Pinpoint the cell where the given text exists, returning its (X, Y) midpoint coordinate. 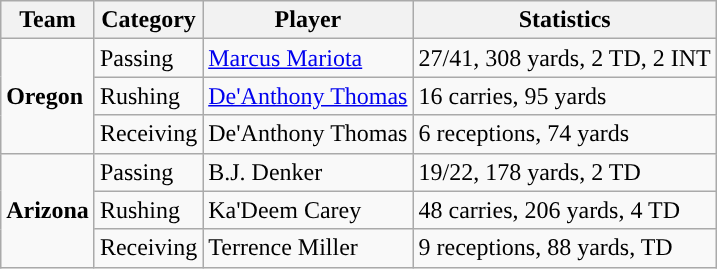
Category (148, 20)
27/41, 308 yards, 2 TD, 2 INT (564, 58)
9 receptions, 88 yards, TD (564, 248)
6 receptions, 74 yards (564, 134)
Statistics (564, 20)
Arizona (48, 210)
Terrence Miller (308, 248)
16 carries, 95 yards (564, 96)
B.J. Denker (308, 172)
Oregon (48, 96)
Marcus Mariota (308, 58)
48 carries, 206 yards, 4 TD (564, 210)
Ka'Deem Carey (308, 210)
Team (48, 20)
Player (308, 20)
19/22, 178 yards, 2 TD (564, 172)
